For the text-containing cell, return its midpoint in [x, y] coordinate format. 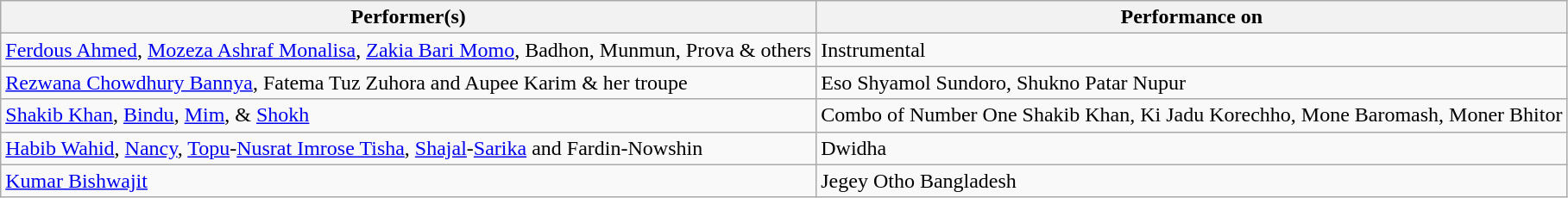
Rezwana Chowdhury Bannya, Fatema Tuz Zuhora and Aupee Karim & her troupe [409, 83]
Performance on [1192, 17]
Shakib Khan, Bindu, Mim, & Shokh [409, 115]
Performer(s) [409, 17]
Ferdous Ahmed, Mozeza Ashraf Monalisa, Zakia Bari Momo, Badhon, Munmun, Prova & others [409, 50]
Instrumental [1192, 50]
Jegey Otho Bangladesh [1192, 181]
Dwidha [1192, 148]
Kumar Bishwajit [409, 181]
Eso Shyamol Sundoro, Shukno Patar Nupur [1192, 83]
Combo of Number One Shakib Khan, Ki Jadu Korechho, Mone Baromash, Moner Bhitor [1192, 115]
Habib Wahid, Nancy, Topu-Nusrat Imrose Tisha, Shajal-Sarika and Fardin-Nowshin [409, 148]
